Extract the (x, y) coordinate from the center of the cell holding the provided text.  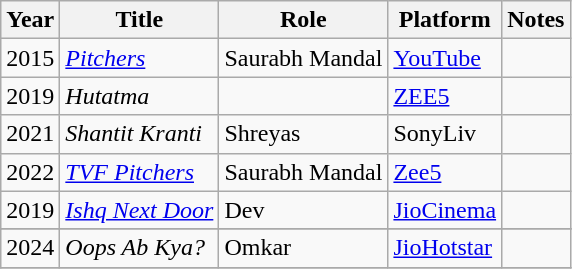
Pitchers (140, 58)
Zee5 (445, 172)
2015 (30, 58)
Hutatma (140, 96)
Oops Ab Kya? (140, 248)
JioHotstar (445, 248)
SonyLiv (445, 134)
Shreyas (304, 134)
2024 (30, 248)
Dev (304, 210)
ZEE5 (445, 96)
Platform (445, 20)
2021 (30, 134)
JioCinema (445, 210)
YouTube (445, 58)
Title (140, 20)
Year (30, 20)
Notes (536, 20)
Omkar (304, 248)
Role (304, 20)
Ishq Next Door (140, 210)
2022 (30, 172)
Shantit Kranti (140, 134)
TVF Pitchers (140, 172)
